Output the (x, y) coordinate of the center of the cell containing the given text.  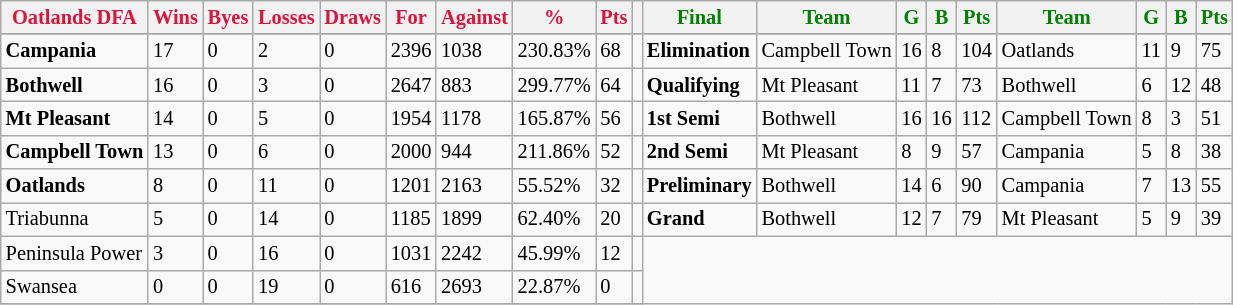
55 (1214, 186)
% (554, 17)
2693 (474, 287)
1031 (411, 253)
Draws (353, 17)
Final (700, 17)
45.99% (554, 253)
Triabunna (74, 219)
64 (614, 85)
56 (614, 118)
20 (614, 219)
68 (614, 51)
90 (977, 186)
Losses (286, 17)
48 (1214, 85)
Swansea (74, 287)
Qualifying (700, 85)
73 (977, 85)
38 (1214, 152)
2647 (411, 85)
2396 (411, 51)
Against (474, 17)
22.87% (554, 287)
19 (286, 287)
Oatlands DFA (74, 17)
55.52% (554, 186)
1178 (474, 118)
165.87% (554, 118)
112 (977, 118)
51 (1214, 118)
2242 (474, 253)
104 (977, 51)
1201 (411, 186)
1038 (474, 51)
2000 (411, 152)
Grand (700, 219)
1185 (411, 219)
883 (474, 85)
299.77% (554, 85)
211.86% (554, 152)
Peninsula Power (74, 253)
For (411, 17)
62.40% (554, 219)
52 (614, 152)
1954 (411, 118)
616 (411, 287)
Preliminary (700, 186)
230.83% (554, 51)
17 (176, 51)
79 (977, 219)
57 (977, 152)
1899 (474, 219)
Wins (176, 17)
Byes (228, 17)
2163 (474, 186)
944 (474, 152)
Elimination (700, 51)
32 (614, 186)
2 (286, 51)
2nd Semi (700, 152)
75 (1214, 51)
39 (1214, 219)
1st Semi (700, 118)
